Locate the cell with the specified text and output its [x, y] center coordinate. 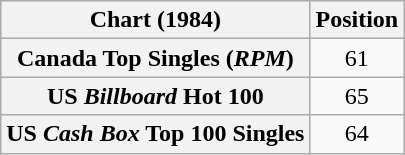
61 [357, 58]
Chart (1984) [156, 20]
US Billboard Hot 100 [156, 96]
65 [357, 96]
US Cash Box Top 100 Singles [156, 134]
Position [357, 20]
64 [357, 134]
Canada Top Singles (RPM) [156, 58]
